Capture the cell that displays the provided text and extract its (x, y) central coordinate. 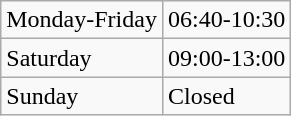
Monday-Friday (82, 20)
Saturday (82, 58)
06:40-10:30 (226, 20)
Sunday (82, 96)
Closed (226, 96)
09:00-13:00 (226, 58)
